Extract the [x, y] coordinate from the center of the cell holding the provided text.  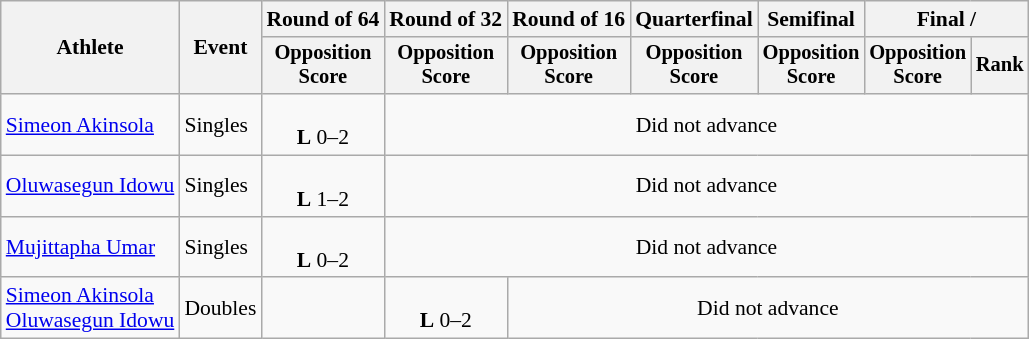
Mujittapha Umar [90, 248]
Doubles [220, 308]
Final / [946, 19]
Round of 16 [568, 19]
Simeon Akinsola Oluwasegun Idowu [90, 308]
Round of 64 [322, 19]
Oluwasegun Idowu [90, 186]
Athlete [90, 48]
Round of 32 [446, 19]
Quarterfinal [694, 19]
Simeon Akinsola [90, 124]
Semifinal [812, 19]
Event [220, 48]
L 1–2 [322, 186]
Rank [1000, 66]
